Locate the cell with the specified text and output its [x, y] center coordinate. 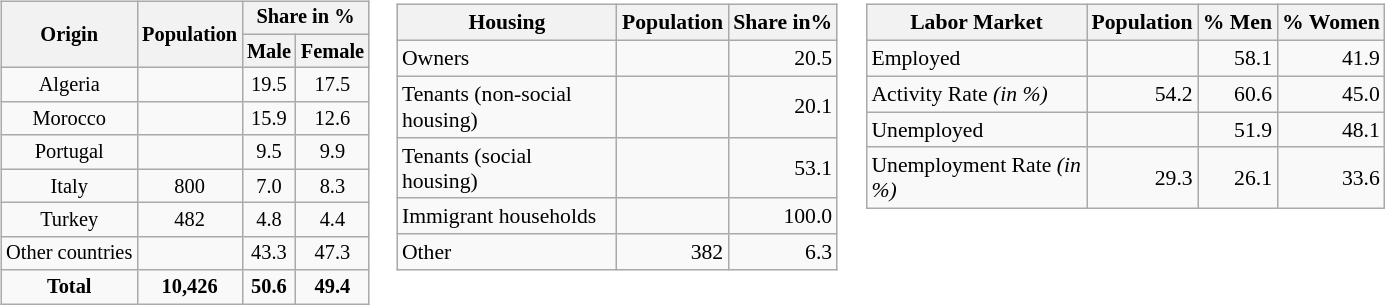
41.9 [1331, 59]
9.9 [332, 152]
12.6 [332, 119]
20.5 [782, 59]
15.9 [269, 119]
Tenants (non-social housing) [507, 106]
Share in% [782, 23]
4.4 [332, 220]
Origin [69, 34]
10,426 [190, 287]
382 [672, 252]
17.5 [332, 85]
Algeria [69, 85]
Portugal [69, 152]
51.9 [1238, 130]
Total [69, 287]
Other [507, 252]
Italy [69, 186]
19.5 [269, 85]
% Women [1331, 23]
33.6 [1331, 178]
45.0 [1331, 94]
53.1 [782, 168]
482 [190, 220]
7.0 [269, 186]
% Men [1238, 23]
Morocco [69, 119]
9.5 [269, 152]
Other countries [69, 253]
43.3 [269, 253]
Unemployment Rate (in %) [976, 178]
26.1 [1238, 178]
47.3 [332, 253]
60.6 [1238, 94]
Turkey [69, 220]
48.1 [1331, 130]
29.3 [1142, 178]
49.4 [332, 287]
6.3 [782, 252]
20.1 [782, 106]
Immigrant households [507, 216]
Employed [976, 59]
Housing [507, 23]
100.0 [782, 216]
Labor Market [976, 23]
Owners [507, 59]
50.6 [269, 287]
8.3 [332, 186]
58.1 [1238, 59]
Activity Rate (in %) [976, 94]
Unemployed [976, 130]
Tenants (social housing) [507, 168]
Male [269, 51]
800 [190, 186]
Share in % [306, 18]
4.8 [269, 220]
54.2 [1142, 94]
Female [332, 51]
